For the text-containing cell, return its midpoint in (x, y) coordinate format. 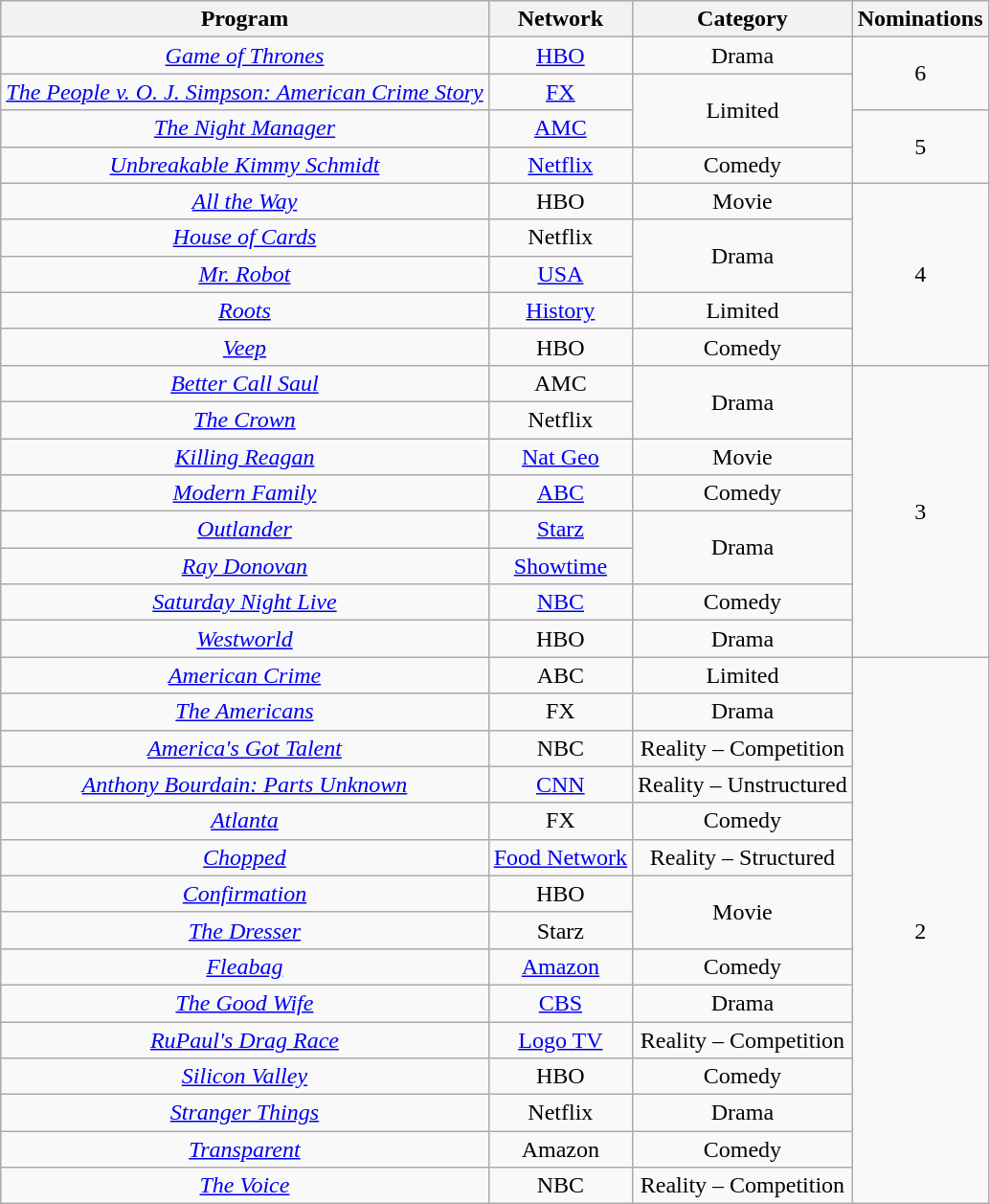
The People v. O. J. Simpson: American Crime Story (245, 92)
Confirmation (245, 894)
Ray Donovan (245, 566)
The Crown (245, 420)
4 (920, 274)
Saturday Night Live (245, 602)
The Dresser (245, 930)
Better Call Saul (245, 383)
Modern Family (245, 493)
Killing Reagan (245, 457)
Fleabag (245, 966)
CNN (560, 784)
Mr. Robot (245, 274)
Program (245, 19)
Transparent (245, 1149)
3 (920, 511)
Veep (245, 347)
American Crime (245, 675)
Reality – Structured (743, 857)
Nat Geo (560, 457)
Westworld (245, 639)
Logo TV (560, 1039)
USA (560, 274)
Stranger Things (245, 1113)
Atlanta (245, 821)
All the Way (245, 201)
RuPaul's Drag Race (245, 1039)
The Americans (245, 712)
History (560, 310)
Chopped (245, 857)
6 (920, 74)
The Good Wife (245, 1003)
2 (920, 931)
The Night Manager (245, 128)
Network (560, 19)
Outlander (245, 530)
Silicon Valley (245, 1077)
Unbreakable Kimmy Schmidt (245, 165)
CBS (560, 1003)
The Voice (245, 1186)
Food Network (560, 857)
Category (743, 19)
House of Cards (245, 238)
Game of Thrones (245, 56)
America's Got Talent (245, 748)
Anthony Bourdain: Parts Unknown (245, 784)
5 (920, 147)
Roots (245, 310)
Nominations (920, 19)
Showtime (560, 566)
Reality – Unstructured (743, 784)
